Scan for the cell matching the given text and deliver its (X, Y) coordinate at center. 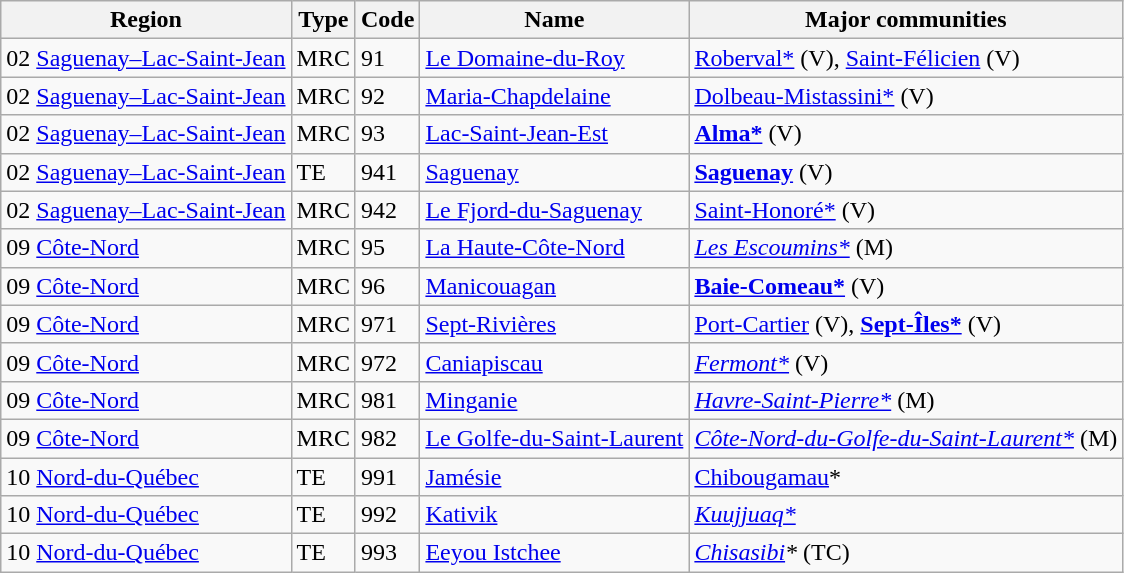
Havre-Saint-Pierre* (M) (906, 400)
Caniapiscau (554, 362)
Region (146, 20)
Chisasibi* (TC) (906, 553)
Sept-Rivières (554, 324)
971 (387, 324)
Name (554, 20)
Côte-Nord-du-Golfe-du-Saint-Laurent* (M) (906, 438)
Type (323, 20)
Les Escoumins* (M) (906, 248)
Le Fjord-du-Saguenay (554, 210)
Major communities (906, 20)
Saguenay (V) (906, 172)
93 (387, 134)
Le Golfe-du-Saint-Laurent (554, 438)
Alma* (V) (906, 134)
Minganie (554, 400)
941 (387, 172)
Code (387, 20)
942 (387, 210)
Le Domaine-du-Roy (554, 58)
Baie-Comeau* (V) (906, 286)
Dolbeau-Mistassini* (V) (906, 96)
95 (387, 248)
972 (387, 362)
Saint-Honoré* (V) (906, 210)
Saguenay (554, 172)
993 (387, 553)
91 (387, 58)
982 (387, 438)
Kuujjuaq* (906, 515)
Port-Cartier (V), Sept-Îles* (V) (906, 324)
Lac-Saint-Jean-Est (554, 134)
981 (387, 400)
Maria-Chapdelaine (554, 96)
Eeyou Istchee (554, 553)
92 (387, 96)
Jamésie (554, 477)
992 (387, 515)
Kativik (554, 515)
Chibougamau* (906, 477)
Roberval* (V), Saint-Félicien (V) (906, 58)
Fermont* (V) (906, 362)
Manicouagan (554, 286)
La Haute-Côte-Nord (554, 248)
991 (387, 477)
96 (387, 286)
